Extract the (x, y) coordinate from the center of the cell holding the provided text.  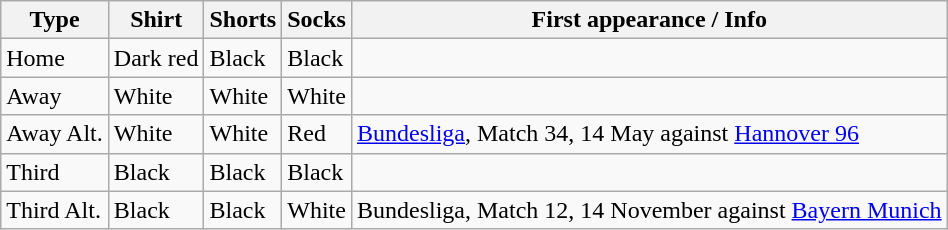
Shirt (156, 20)
Home (55, 58)
Bundesliga, Match 34, 14 May against Hannover 96 (649, 134)
Away (55, 96)
Dark red (156, 58)
Red (317, 134)
Bundesliga, Match 12, 14 November against Bayern Munich (649, 210)
Third Alt. (55, 210)
First appearance / Info (649, 20)
Shorts (243, 20)
Type (55, 20)
Socks (317, 20)
Third (55, 172)
Away Alt. (55, 134)
